Output the [X, Y] coordinate of the center of the cell containing the given text.  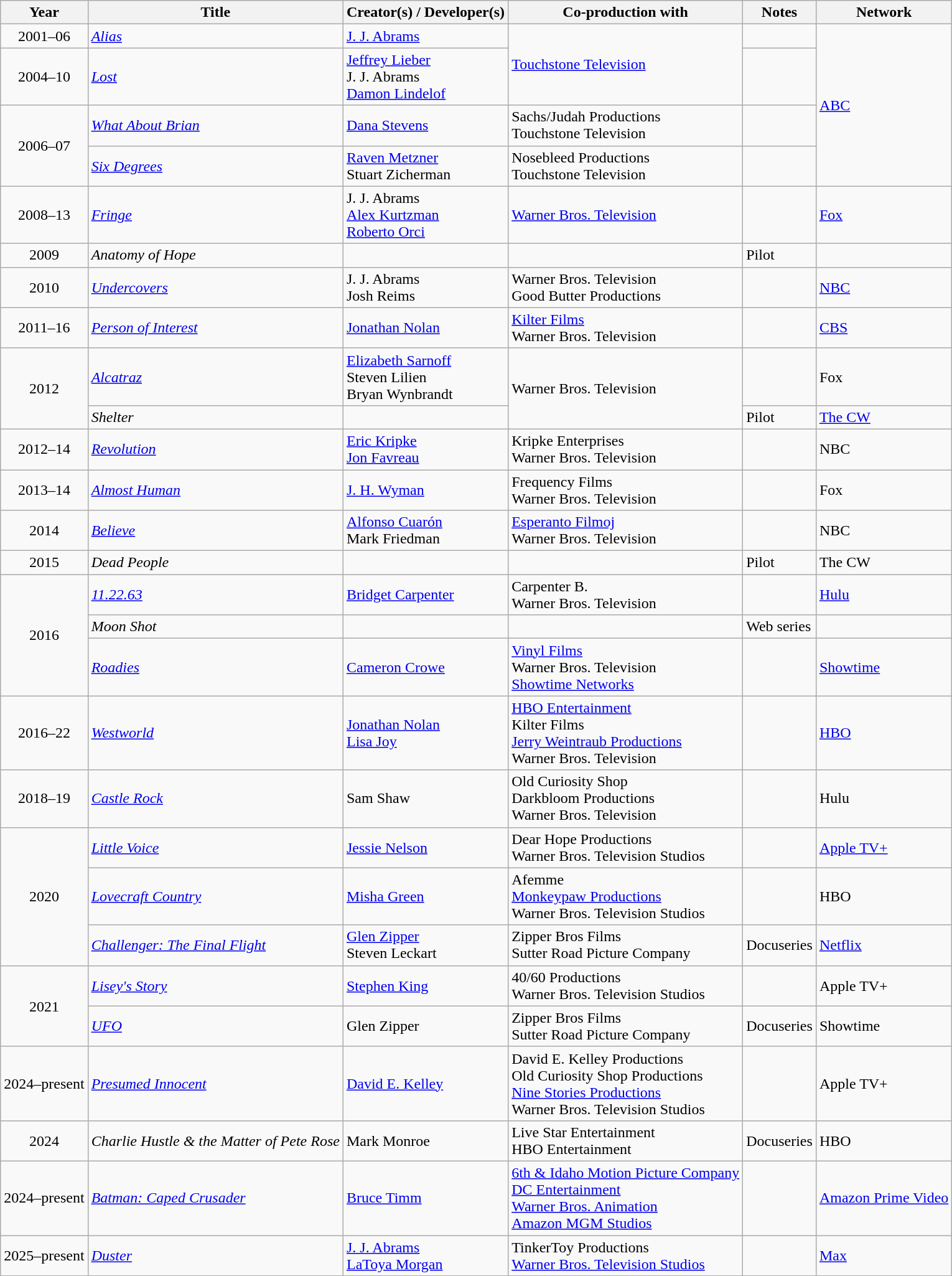
11.22.63 [215, 595]
2013–14 [44, 489]
Jessie Nelson [426, 848]
Raven MetznerStuart Zicherman [426, 166]
Lost [215, 77]
Little Voice [215, 848]
Westworld [215, 733]
Roadies [215, 667]
ABC [884, 105]
Web series [780, 627]
Revolution [215, 449]
Alcatraz [215, 377]
Moon Shot [215, 627]
Touchstone Television [626, 65]
Alias [215, 36]
2021 [44, 1006]
Creator(s) / Developer(s) [426, 12]
David E. Kelley ProductionsOld Curiosity Shop ProductionsNine Stories ProductionsWarner Bros. Television Studios [626, 1083]
What About Brian [215, 126]
Six Degrees [215, 166]
Eric KripkeJon Favreau [426, 449]
Old Curiosity ShopDarkbloom ProductionsWarner Bros. Television [626, 799]
Believe [215, 530]
Jonathan NolanLisa Joy [426, 733]
Bridget Carpenter [426, 595]
40/60 ProductionsWarner Bros. Television Studios [626, 986]
2001–06 [44, 36]
Notes [780, 12]
2012–14 [44, 449]
Mark Monroe [426, 1140]
Esperanto FilmojWarner Bros. Television [626, 530]
J. J. AbramsLaToya Morgan [426, 1255]
Kripke EnterprisesWarner Bros. Television [626, 449]
Year [44, 12]
AfemmeMonkeypaw ProductionsWarner Bros. Television Studios [626, 896]
2004–10 [44, 77]
Charlie Hustle & the Matter of Pete Rose [215, 1140]
TinkerToy ProductionsWarner Bros. Television Studios [626, 1255]
2009 [44, 255]
2024 [44, 1140]
2012 [44, 388]
2025–present [44, 1255]
Cameron Crowe [426, 667]
Almost Human [215, 489]
Netflix [884, 945]
2008–13 [44, 215]
Lovecraft Country [215, 896]
Amazon Prime Video [884, 1198]
Alfonso CuarónMark Friedman [426, 530]
Sachs/Judah Productions Touchstone Television [626, 126]
Dear Hope ProductionsWarner Bros. Television Studios [626, 848]
2020 [44, 896]
Title [215, 12]
Castle Rock [215, 799]
2016 [44, 635]
Stephen King [426, 986]
CBS [884, 327]
2014 [44, 530]
Fringe [215, 215]
Sam Shaw [426, 799]
2011–16 [44, 327]
UFO [215, 1026]
2010 [44, 288]
Carpenter B.Warner Bros. Television [626, 595]
Elizabeth SarnoffSteven LilienBryan Wynbrandt [426, 377]
Person of Interest [215, 327]
2006–07 [44, 146]
Duster [215, 1255]
Undercovers [215, 288]
Jonathan Nolan [426, 327]
Vinyl FilmsWarner Bros. TelevisionShowtime Networks [626, 667]
Anatomy of Hope [215, 255]
J. J. AbramsJosh Reims [426, 288]
2016–22 [44, 733]
J. H. Wyman [426, 489]
Presumed Innocent [215, 1083]
Warner Bros. TelevisionGood Butter Productions [626, 288]
Nosebleed ProductionsTouchstone Television [626, 166]
Network [884, 12]
Lisey's Story [215, 986]
Kilter FilmsWarner Bros. Television [626, 327]
Bruce Timm [426, 1198]
Batman: Caped Crusader [215, 1198]
Dana Stevens [426, 126]
2015 [44, 563]
Glen Zipper [426, 1026]
Co-production with [626, 12]
Frequency FilmsWarner Bros. Television [626, 489]
J. J. AbramsAlex KurtzmanRoberto Orci [426, 215]
Misha Green [426, 896]
6th & Idaho Motion Picture CompanyDC EntertainmentWarner Bros. AnimationAmazon MGM Studios [626, 1198]
Glen ZipperSteven Leckart [426, 945]
J. J. Abrams [426, 36]
David E. Kelley [426, 1083]
Max [884, 1255]
Jeffrey LieberJ. J. AbramsDamon Lindelof [426, 77]
HBO EntertainmentKilter FilmsJerry Weintraub Productions Warner Bros. Television [626, 733]
Dead People [215, 563]
Shelter [215, 417]
Live Star EntertainmentHBO Entertainment [626, 1140]
Challenger: The Final Flight [215, 945]
2018–19 [44, 799]
